Return the [x, y] coordinate for the center point of the cell that contains the specified text.  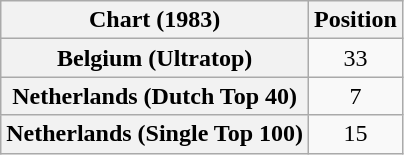
15 [356, 134]
Belgium (Ultratop) [155, 58]
Netherlands (Dutch Top 40) [155, 96]
Position [356, 20]
33 [356, 58]
Netherlands (Single Top 100) [155, 134]
Chart (1983) [155, 20]
7 [356, 96]
